Pinpoint the cell where the given text exists, returning its [X, Y] midpoint coordinate. 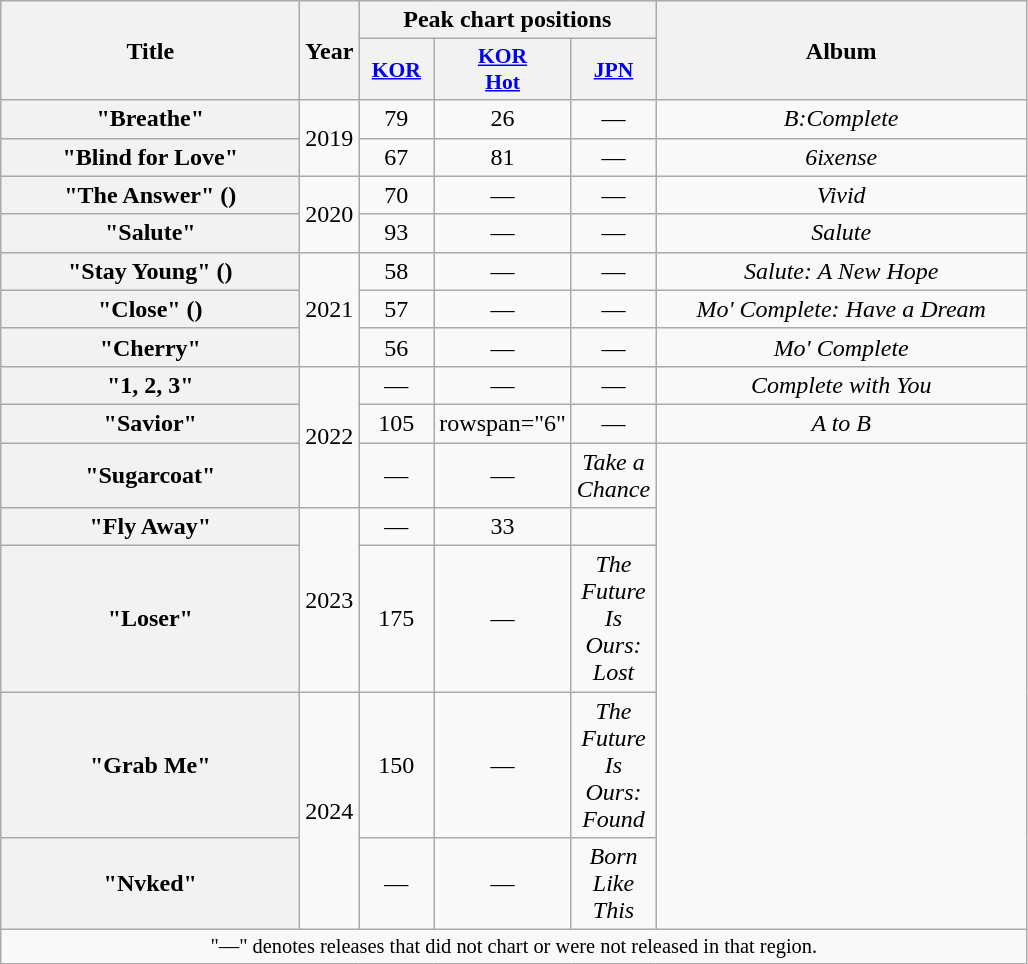
Title [150, 50]
"Sugarcoat" [150, 474]
"Loser" [150, 619]
"Breathe" [150, 119]
2022 [330, 436]
"Salute" [150, 233]
Peak chart positions [508, 20]
Born Like This [613, 884]
Salute: A New Hope [842, 271]
"The Answer" () [150, 195]
93 [396, 233]
33 [503, 527]
2024 [330, 811]
105 [396, 423]
"Stay Young" () [150, 271]
Take a Chance [613, 474]
Album [842, 50]
2021 [330, 309]
A to B [842, 423]
67 [396, 157]
rowspan="6" [503, 423]
79 [396, 119]
2023 [330, 600]
The Future Is Ours: Lost [613, 619]
Mo' Complete: Have a Dream [842, 309]
58 [396, 271]
70 [396, 195]
175 [396, 619]
57 [396, 309]
"Fly Away" [150, 527]
"Cherry" [150, 347]
6ixense [842, 157]
Mo' Complete [842, 347]
"Savior" [150, 423]
"Blind for Love" [150, 157]
26 [503, 119]
81 [503, 157]
2019 [330, 138]
JPN [613, 70]
"Close" () [150, 309]
B:Complete [842, 119]
"Nvked" [150, 884]
The Future Is Ours: Found [613, 765]
Year [330, 50]
"—" denotes releases that did not chart or were not released in that region. [514, 947]
Vivid [842, 195]
150 [396, 765]
2020 [330, 214]
"1, 2, 3" [150, 385]
KORHot [503, 70]
56 [396, 347]
"Grab Me" [150, 765]
KOR [396, 70]
Salute [842, 233]
Complete with You [842, 385]
